Determine the [x, y] coordinate at the center of the cell enclosing the given text.  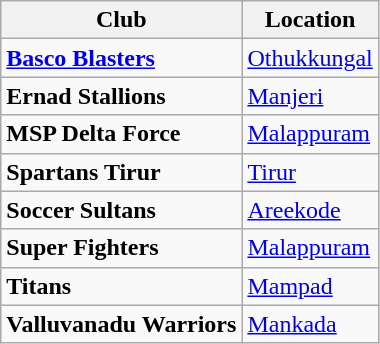
MSP Delta Force [122, 134]
Othukkungal [310, 58]
Basco Blasters [122, 58]
Mankada [310, 324]
Valluvanadu Warriors [122, 324]
Ernad Stallions [122, 96]
Mampad [310, 286]
Areekode [310, 210]
Club [122, 20]
Tirur [310, 172]
Spartans Tirur [122, 172]
Super Fighters [122, 248]
Soccer Sultans [122, 210]
Location [310, 20]
Titans [122, 286]
Manjeri [310, 96]
